Capture the cell that displays the provided text and extract its (X, Y) central coordinate. 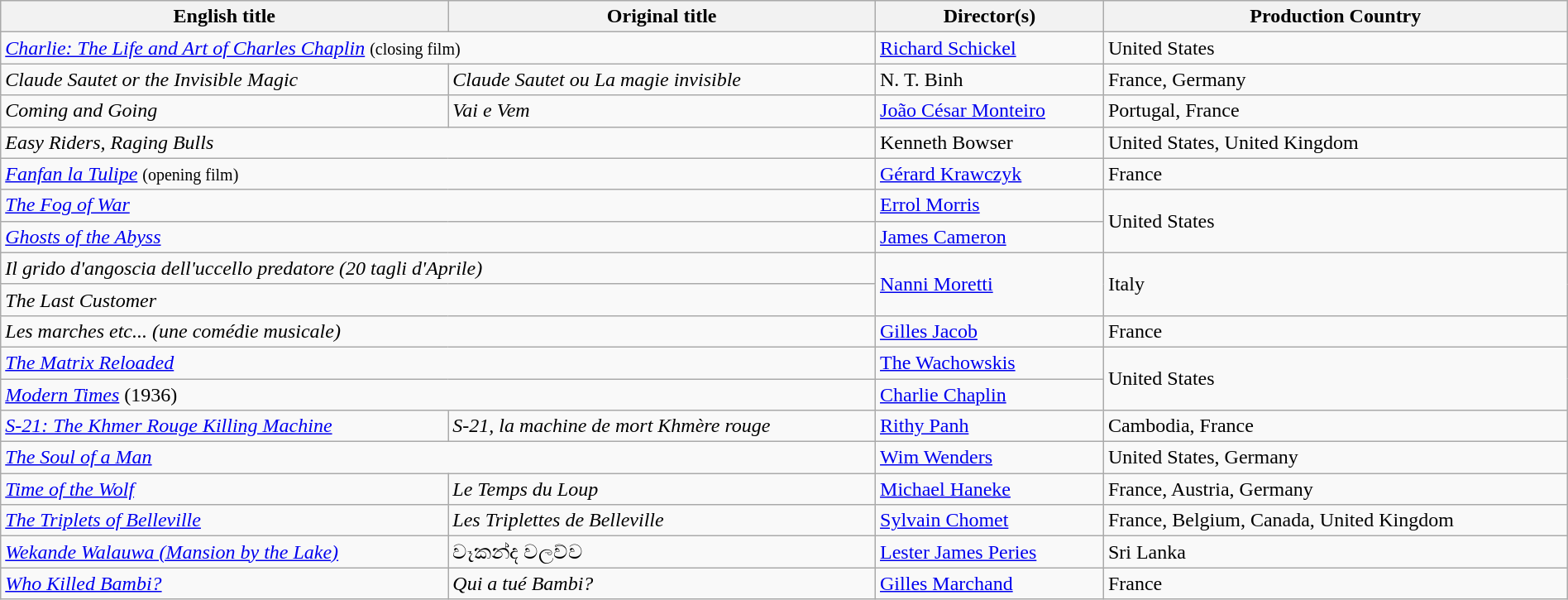
Original title (662, 17)
Claude Sautet or the Invisible Magic (225, 79)
Rithy Panh (990, 426)
United States, United Kingdom (1335, 142)
Kenneth Bowser (990, 142)
Director(s) (990, 17)
Les Triplettes de Belleville (662, 521)
France, Germany (1335, 79)
Coming and Going (225, 111)
Italy (1335, 284)
Errol Morris (990, 205)
Michael Haneke (990, 489)
France, Belgium, Canada, United Kingdom (1335, 521)
S-21, la machine de mort Khmère rouge (662, 426)
Charlie Chaplin (990, 395)
Nanni Moretti (990, 284)
Sylvain Chomet (990, 521)
වෑකන්ද වලව්ව (662, 552)
Easy Riders, Raging Bulls (438, 142)
France, Austria, Germany (1335, 489)
Portugal, France (1335, 111)
Fanfan la Tulipe (opening film) (438, 174)
James Cameron (990, 237)
The Fog of War (438, 205)
Gilles Jacob (990, 331)
Sri Lanka (1335, 552)
Who Killed Bambi? (225, 583)
The Triplets of Belleville (225, 521)
Modern Times (1936) (438, 395)
The Last Customer (438, 300)
Richard Schickel (990, 48)
United States, Germany (1335, 458)
The Wachowskis (990, 362)
Production Country (1335, 17)
S-21: The Khmer Rouge Killing Machine (225, 426)
English title (225, 17)
Il grido d'angoscia dell'uccello predatore (20 tagli d'Aprile) (438, 268)
Vai e Vem (662, 111)
Ghosts of the Abyss (438, 237)
Cambodia, France (1335, 426)
João César Monteiro (990, 111)
Gilles Marchand (990, 583)
The Matrix Reloaded (438, 362)
Time of the Wolf (225, 489)
Gérard Krawczyk (990, 174)
Qui a tué Bambi? (662, 583)
Le Temps du Loup (662, 489)
Lester James Peries (990, 552)
Wekande Walauwa (Mansion by the Lake) (225, 552)
Charlie: The Life and Art of Charles Chaplin (closing film) (438, 48)
Claude Sautet ou La magie invisible (662, 79)
Les marches etc... (une comédie musicale) (438, 331)
N. T. Binh (990, 79)
The Soul of a Man (438, 458)
Wim Wenders (990, 458)
